Return [X, Y] of the center of cell containing provided text 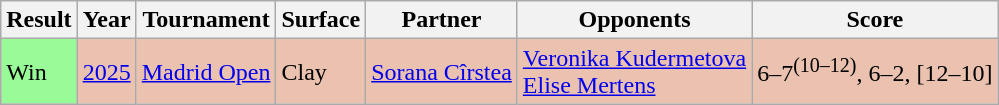
Sorana Cîrstea [442, 72]
Veronika Kudermetova Elise Mertens [634, 72]
2025 [106, 72]
Year [106, 20]
6–7(10–12), 6–2, [12–10] [875, 72]
Madrid Open [206, 72]
Partner [442, 20]
Win [39, 72]
Score [875, 20]
Opponents [634, 20]
Result [39, 20]
Clay [321, 72]
Surface [321, 20]
Tournament [206, 20]
